Scan for the cell matching the given text and deliver its [x, y] coordinate at center. 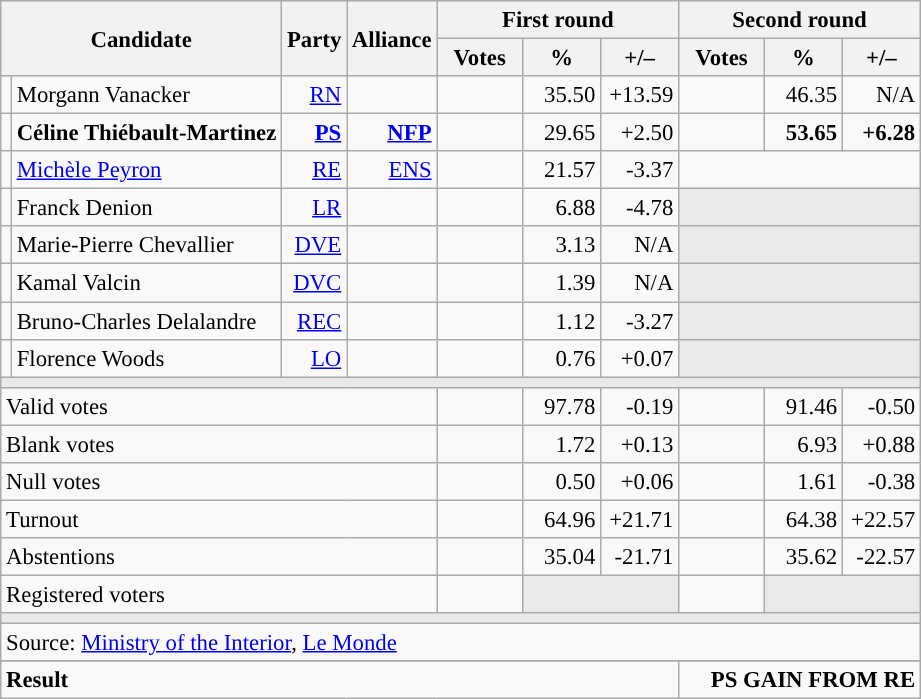
PS GAIN FROM RE [800, 680]
RN [314, 95]
+13.59 [640, 95]
Abstentions [219, 557]
+6.28 [881, 133]
Alliance [392, 38]
+21.71 [640, 519]
-0.50 [881, 406]
-22.57 [881, 557]
53.65 [803, 133]
97.78 [561, 406]
First round [558, 20]
35.62 [803, 557]
Candidate [142, 38]
3.13 [561, 245]
-4.78 [640, 208]
Source: Ministry of the Interior, Le Monde [461, 643]
+22.57 [881, 519]
-0.38 [881, 482]
Party [314, 38]
Michèle Peyron [146, 170]
Turnout [219, 519]
Kamal Valcin [146, 283]
-21.71 [640, 557]
64.38 [803, 519]
Valid votes [219, 406]
Franck Denion [146, 208]
Registered voters [219, 594]
DVE [314, 245]
Second round [800, 20]
DVC [314, 283]
35.04 [561, 557]
NFP [392, 133]
-3.27 [640, 321]
+0.07 [640, 358]
Morgann Vanacker [146, 95]
Céline Thiébault-Martinez [146, 133]
ENS [392, 170]
Marie-Pierre Chevallier [146, 245]
Blank votes [219, 444]
+0.06 [640, 482]
Result [340, 680]
RE [314, 170]
Null votes [219, 482]
0.76 [561, 358]
REC [314, 321]
+0.88 [881, 444]
1.61 [803, 482]
-3.37 [640, 170]
35.50 [561, 95]
29.65 [561, 133]
LO [314, 358]
21.57 [561, 170]
PS [314, 133]
6.93 [803, 444]
-0.19 [640, 406]
1.72 [561, 444]
46.35 [803, 95]
Bruno-Charles Delalandre [146, 321]
64.96 [561, 519]
LR [314, 208]
6.88 [561, 208]
Florence Woods [146, 358]
+2.50 [640, 133]
0.50 [561, 482]
1.12 [561, 321]
+0.13 [640, 444]
1.39 [561, 283]
91.46 [803, 406]
